From the cell containing the given text, extract its center point as (X, Y) coordinate. 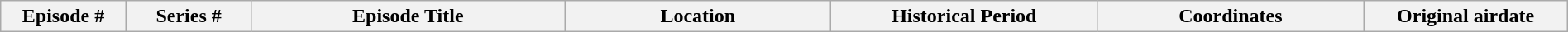
Coordinates (1231, 16)
Episode # (64, 16)
Location (698, 16)
Original airdate (1465, 16)
Episode Title (409, 16)
Historical Period (964, 16)
Series # (189, 16)
